Pinpoint the cell where the given text exists, returning its (X, Y) midpoint coordinate. 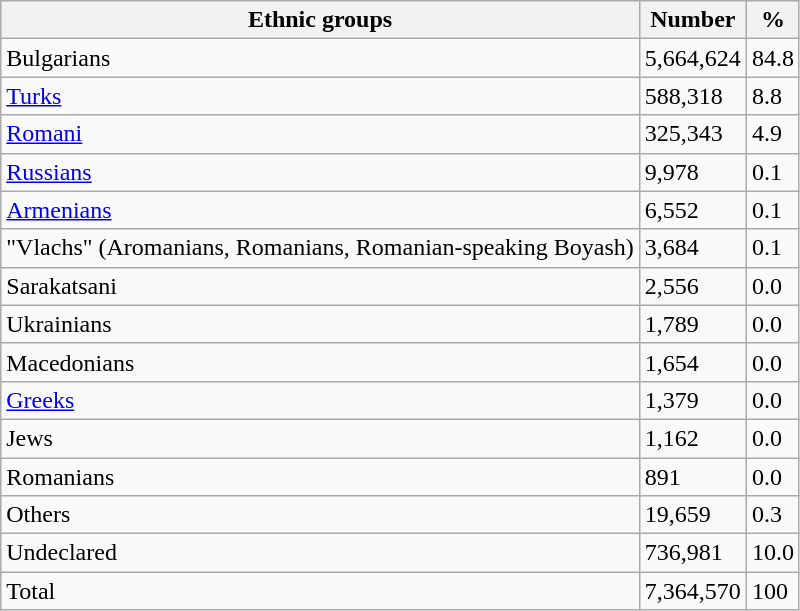
2,556 (692, 286)
Sarakatsani (320, 286)
Others (320, 515)
Jews (320, 438)
Turks (320, 96)
3,684 (692, 248)
Ukrainians (320, 324)
325,343 (692, 134)
Number (692, 20)
Armenians (320, 210)
100 (772, 591)
Russians (320, 172)
1,379 (692, 400)
10.0 (772, 553)
4.9 (772, 134)
588,318 (692, 96)
Romanians (320, 477)
84.8 (772, 58)
Romani (320, 134)
891 (692, 477)
9,978 (692, 172)
Total (320, 591)
1,654 (692, 362)
19,659 (692, 515)
Ethnic groups (320, 20)
0.3 (772, 515)
736,981 (692, 553)
5,664,624 (692, 58)
1,162 (692, 438)
6,552 (692, 210)
Undeclared (320, 553)
7,364,570 (692, 591)
"Vlachs" (Aromanians, Romanians, Romanian-speaking Boyash) (320, 248)
Macedonians (320, 362)
Greeks (320, 400)
1,789 (692, 324)
8.8 (772, 96)
Bulgarians (320, 58)
% (772, 20)
